Pinpoint the cell where the given text exists, returning its (X, Y) midpoint coordinate. 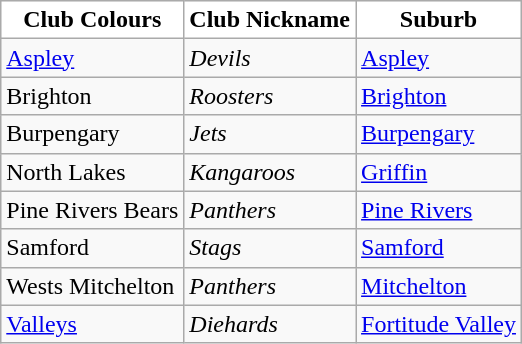
Pine Rivers Bears (92, 210)
Jets (270, 134)
Devils (270, 58)
Suburb (439, 20)
Stags (270, 248)
Diehards (270, 324)
Club Colours (92, 20)
Mitchelton (439, 286)
Griffin (439, 172)
Pine Rivers (439, 210)
Wests Mitchelton (92, 286)
North Lakes (92, 172)
Valleys (92, 324)
Club Nickname (270, 20)
Roosters (270, 96)
Kangaroos (270, 172)
Fortitude Valley (439, 324)
